Search for the cell housing the specified text and yield its (X, Y) center coordinate. 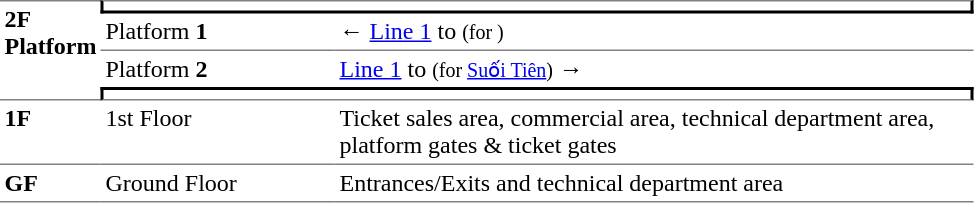
Line 1 to (for Suối Tiên) → (654, 69)
GF (50, 184)
Platform 1 (218, 33)
1st Floor (218, 132)
Platform 2 (218, 69)
← Line 1 to (for ) (654, 33)
Entrances/Exits and technical department area (654, 184)
1F (50, 132)
Ticket sales area, commercial area, technical department area, platform gates & ticket gates (654, 132)
2FPlatform (50, 50)
Ground Floor (218, 184)
